Find where the given text appears and provide that cell's center as (x, y) coordinate. 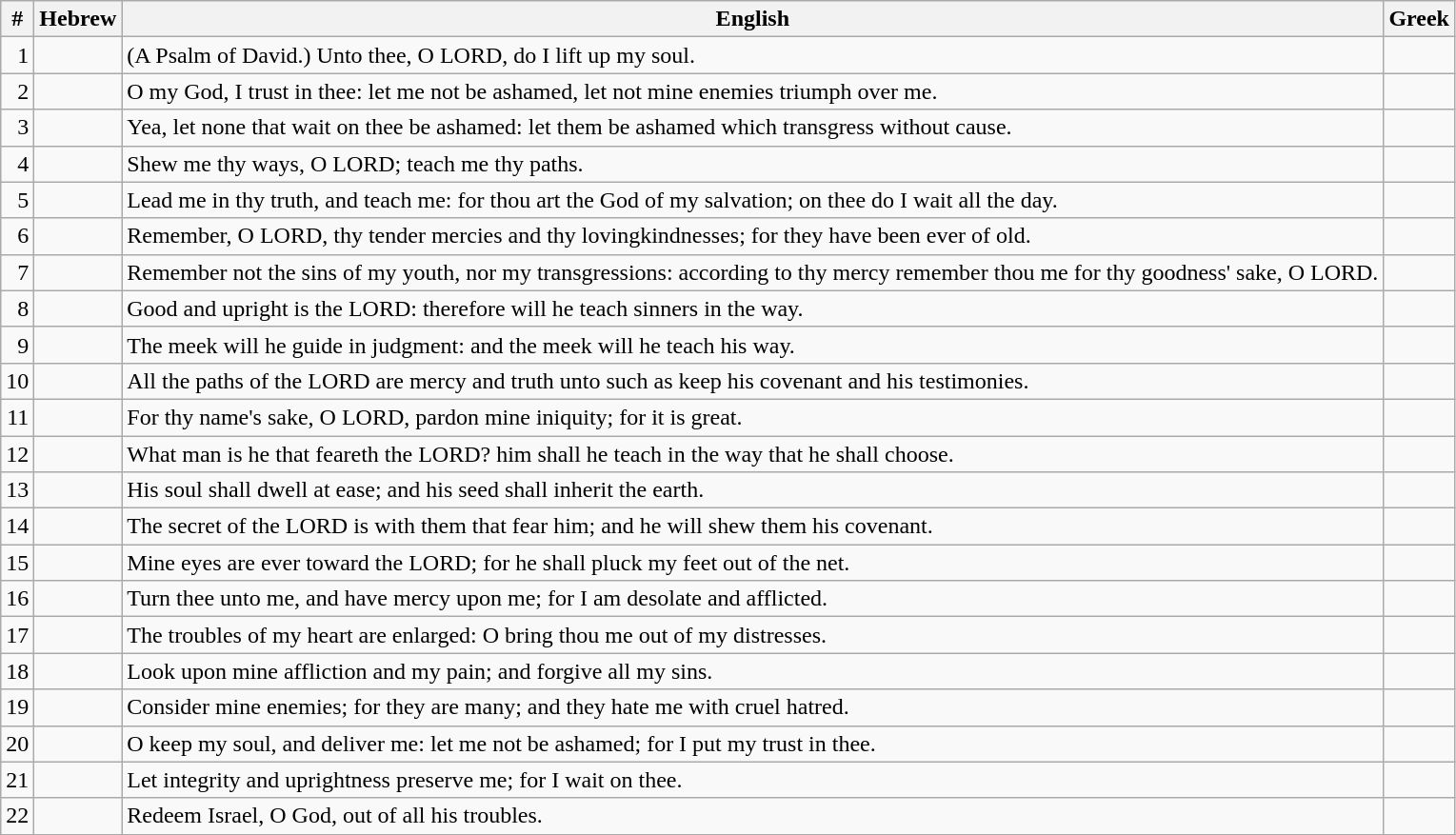
The meek will he guide in judgment: and the meek will he teach his way. (752, 345)
Lead me in thy truth, and teach me: for thou art the God of my salvation; on thee do I wait all the day. (752, 200)
15 (17, 563)
9 (17, 345)
21 (17, 780)
2 (17, 91)
11 (17, 417)
8 (17, 308)
Shew me thy ways, O LORD; teach me thy paths. (752, 164)
Yea, let none that wait on thee be ashamed: let them be ashamed which transgress without cause. (752, 128)
For thy name's sake, O LORD, pardon mine iniquity; for it is great. (752, 417)
13 (17, 490)
Hebrew (78, 19)
O keep my soul, and deliver me: let me not be ashamed; for I put my trust in thee. (752, 744)
# (17, 19)
Good and upright is the LORD: therefore will he teach sinners in the way. (752, 308)
14 (17, 527)
Consider mine enemies; for they are many; and they hate me with cruel hatred. (752, 707)
17 (17, 635)
His soul shall dwell at ease; and his seed shall inherit the earth. (752, 490)
5 (17, 200)
Look upon mine affliction and my pain; and forgive all my sins. (752, 671)
Remember, O LORD, thy tender mercies and thy lovingkindnesses; for they have been ever of old. (752, 236)
O my God, I trust in thee: let me not be ashamed, let not mine enemies triumph over me. (752, 91)
16 (17, 599)
All the paths of the LORD are mercy and truth unto such as keep his covenant and his testimonies. (752, 381)
7 (17, 272)
1 (17, 55)
19 (17, 707)
English (752, 19)
The secret of the LORD is with them that fear him; and he will shew them his covenant. (752, 527)
Greek (1419, 19)
20 (17, 744)
The troubles of my heart are enlarged: O bring thou me out of my distresses. (752, 635)
12 (17, 454)
What man is he that feareth the LORD? him shall he teach in the way that he shall choose. (752, 454)
Mine eyes are ever toward the LORD; for he shall pluck my feet out of the net. (752, 563)
Remember not the sins of my youth, nor my transgressions: according to thy mercy remember thou me for thy goodness' sake, O LORD. (752, 272)
18 (17, 671)
3 (17, 128)
4 (17, 164)
10 (17, 381)
Turn thee unto me, and have mercy upon me; for I am desolate and afflicted. (752, 599)
Redeem Israel, O God, out of all his troubles. (752, 816)
22 (17, 816)
Let integrity and uprightness preserve me; for I wait on thee. (752, 780)
6 (17, 236)
(A Psalm of David.) Unto thee, O LORD, do I lift up my soul. (752, 55)
